Extract the [x, y] coordinate from the center of the cell holding the provided text.  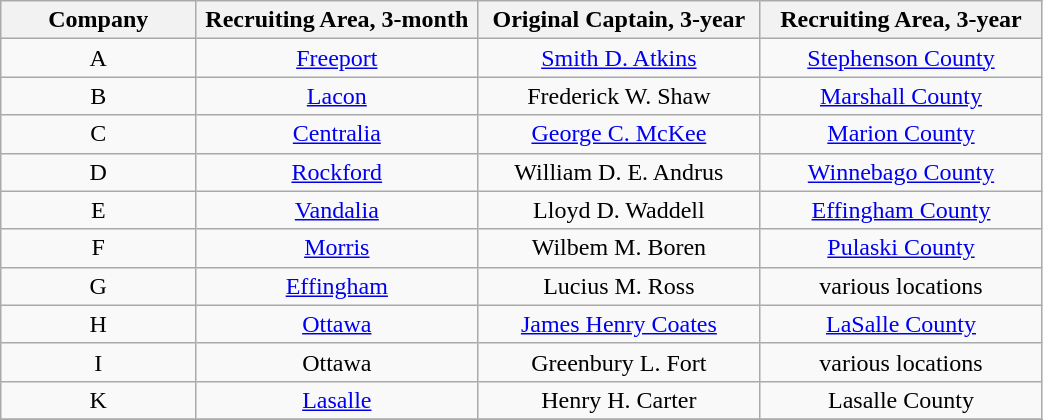
H [98, 324]
Lasalle County [901, 400]
Morris [337, 248]
K [98, 400]
A [98, 58]
Pulaski County [901, 248]
Effingham [337, 286]
Effingham County [901, 210]
Lucius M. Ross [619, 286]
Stephenson County [901, 58]
Wilbem M. Boren [619, 248]
Company [98, 20]
Marion County [901, 134]
Lacon [337, 96]
Marshall County [901, 96]
F [98, 248]
Greenbury L. Fort [619, 362]
Winnebago County [901, 172]
Frederick W. Shaw [619, 96]
William D. E. Andrus [619, 172]
Lloyd D. Waddell [619, 210]
D [98, 172]
Smith D. Atkins [619, 58]
Recruiting Area, 3-year [901, 20]
Freeport [337, 58]
Lasalle [337, 400]
C [98, 134]
E [98, 210]
Henry H. Carter [619, 400]
James Henry Coates [619, 324]
I [98, 362]
Rockford [337, 172]
LaSalle County [901, 324]
George C. McKee [619, 134]
Centralia [337, 134]
B [98, 96]
G [98, 286]
Vandalia [337, 210]
Recruiting Area, 3-month [337, 20]
Original Captain, 3-year [619, 20]
